Capture the cell that displays the provided text and extract its (x, y) central coordinate. 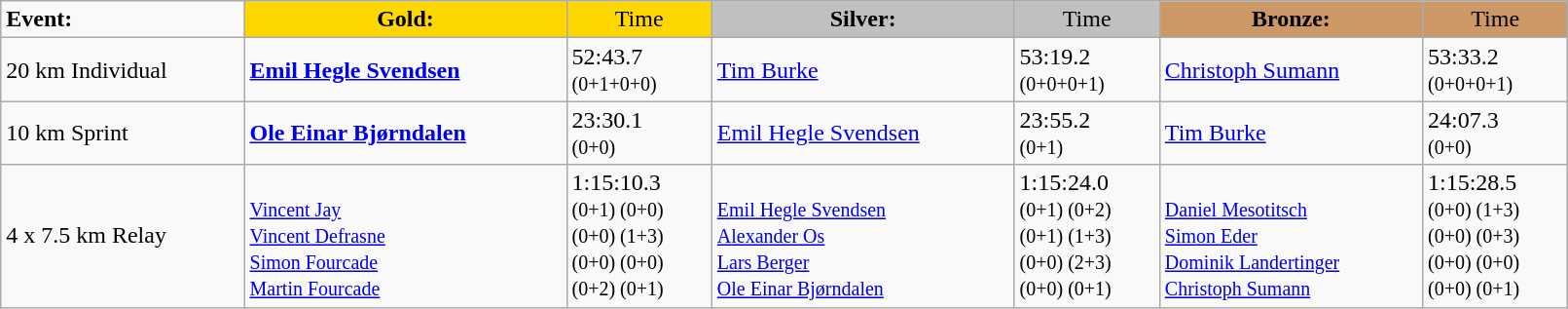
Bronze: (1291, 19)
Gold: (405, 19)
4 x 7.5 km Relay (123, 236)
23:30.1(0+0) (638, 133)
Event: (123, 19)
Emil Hegle SvendsenAlexander OsLars BergerOle Einar Bjørndalen (862, 236)
20 km Individual (123, 70)
Vincent JayVincent DefrasneSimon FourcadeMartin Fourcade (405, 236)
1:15:24.0 (0+1) (0+2)(0+1) (1+3)(0+0) (2+3)(0+0) (0+1) (1086, 236)
53:19.2(0+0+0+1) (1086, 70)
52:43.7(0+1+0+0) (638, 70)
53:33.2(0+0+0+1) (1495, 70)
1:15:28.5 (0+0) (1+3)(0+0) (0+3)(0+0) (0+0)(0+0) (0+1) (1495, 236)
10 km Sprint (123, 133)
24:07.3(0+0) (1495, 133)
Ole Einar Bjørndalen (405, 133)
Silver: (862, 19)
Christoph Sumann (1291, 70)
1:15:10.3(0+1) (0+0)(0+0) (1+3)(0+0) (0+0)(0+2) (0+1) (638, 236)
Daniel MesotitschSimon EderDominik LandertingerChristoph Sumann (1291, 236)
23:55.2(0+1) (1086, 133)
